Return the (x, y) coordinate for the center point of the cell that contains the specified text.  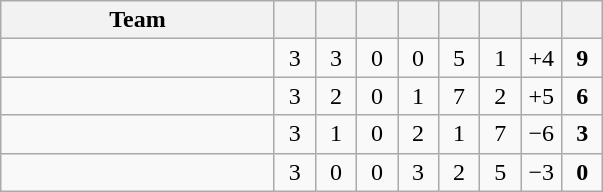
−3 (542, 172)
9 (582, 58)
−6 (542, 134)
Team (138, 20)
+4 (542, 58)
6 (582, 96)
+5 (542, 96)
